Find where the given text appears and provide that cell's center as [x, y] coordinate. 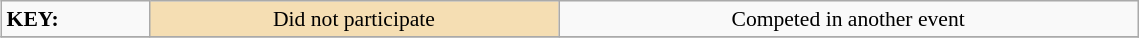
Did not participate [354, 19]
KEY: [76, 19]
Competed in another event [848, 19]
